Extract the (X, Y) coordinate from the center of the cell holding the provided text.  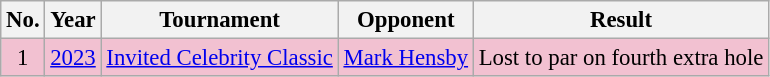
Tournament (220, 20)
No. (23, 20)
Mark Hensby (406, 58)
2023 (73, 58)
Opponent (406, 20)
Year (73, 20)
Lost to par on fourth extra hole (620, 58)
Invited Celebrity Classic (220, 58)
1 (23, 58)
Result (620, 20)
